From the cell containing the given text, extract its center point as (x, y) coordinate. 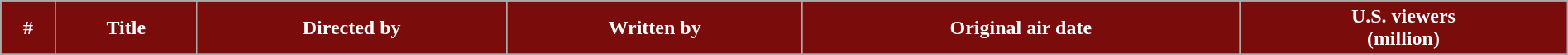
# (28, 28)
Original air date (1021, 28)
Written by (655, 28)
U.S. viewers(million) (1404, 28)
Directed by (351, 28)
Title (126, 28)
